Capture the cell that displays the provided text and extract its [x, y] central coordinate. 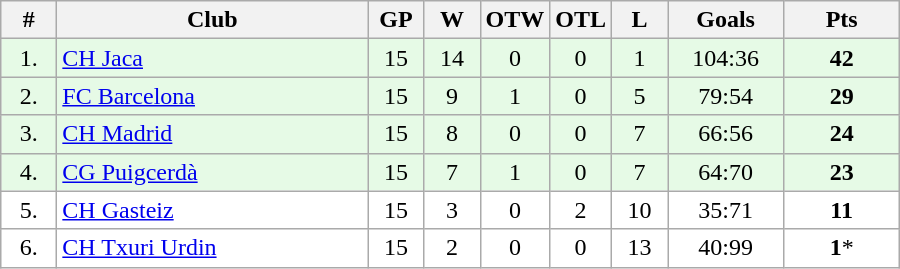
OTW [515, 20]
CH Gasteiz [212, 210]
FC Barcelona [212, 96]
64:70 [726, 172]
8 [452, 134]
104:36 [726, 58]
Club [212, 20]
# [29, 20]
W [452, 20]
2. [29, 96]
79:54 [726, 96]
29 [842, 96]
CH Madrid [212, 134]
OTL [581, 20]
14 [452, 58]
Goals [726, 20]
42 [842, 58]
3. [29, 134]
13 [640, 248]
6. [29, 248]
GP [396, 20]
10 [640, 210]
1* [842, 248]
3 [452, 210]
CH Jaca [212, 58]
9 [452, 96]
1. [29, 58]
CH Txuri Urdin [212, 248]
L [640, 20]
24 [842, 134]
4. [29, 172]
5. [29, 210]
40:99 [726, 248]
35:71 [726, 210]
CG Puigcerdà [212, 172]
23 [842, 172]
5 [640, 96]
11 [842, 210]
Pts [842, 20]
66:56 [726, 134]
